Find where the given text appears and provide that cell's center as (x, y) coordinate. 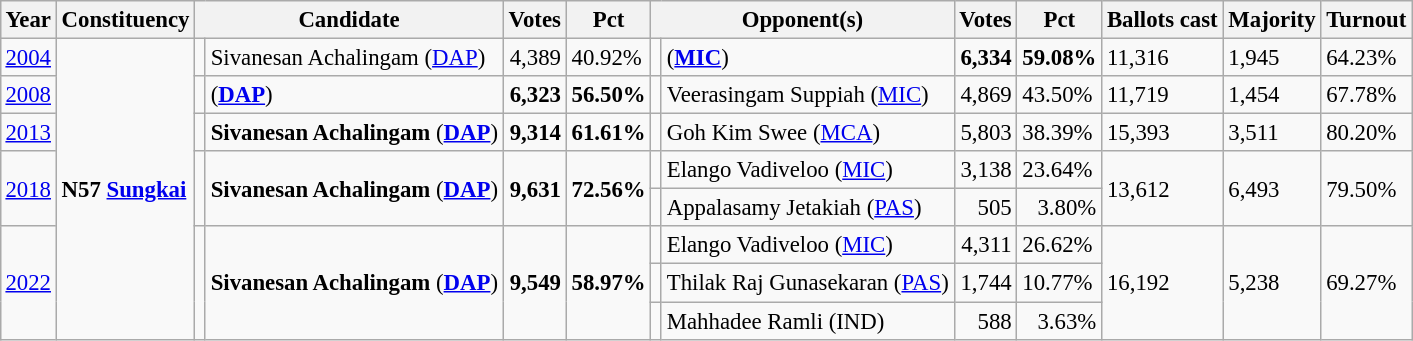
6,334 (986, 57)
79.50% (1366, 188)
56.50% (608, 95)
2008 (28, 95)
9,549 (534, 282)
Majority (1272, 20)
Mahhadee Ramli (IND) (808, 321)
3.63% (1060, 321)
1,454 (1272, 95)
11,719 (1162, 95)
(DAP) (354, 95)
9,631 (534, 188)
3.80% (1060, 208)
Candidate (350, 20)
64.23% (1366, 57)
(MIC) (808, 57)
10.77% (1060, 283)
Opponent(s) (802, 20)
58.97% (608, 282)
15,393 (1162, 133)
Thilak Raj Gunasekaran (PAS) (808, 283)
5,803 (986, 133)
6,323 (534, 95)
80.20% (1366, 133)
3,511 (1272, 133)
1,744 (986, 283)
67.78% (1366, 95)
61.61% (608, 133)
Ballots cast (1162, 20)
16,192 (1162, 282)
Goh Kim Swee (MCA) (808, 133)
2022 (28, 282)
6,493 (1272, 188)
505 (986, 208)
2018 (28, 188)
Constituency (125, 20)
588 (986, 321)
4,389 (534, 57)
38.39% (1060, 133)
1,945 (1272, 57)
2013 (28, 133)
3,138 (986, 170)
43.50% (1060, 95)
4,869 (986, 95)
13,612 (1162, 188)
40.92% (608, 57)
5,238 (1272, 282)
59.08% (1060, 57)
9,314 (534, 133)
4,311 (986, 245)
11,316 (1162, 57)
Turnout (1366, 20)
69.27% (1366, 282)
23.64% (1060, 170)
Year (28, 20)
Veerasingam Suppiah (MIC) (808, 95)
Appalasamy Jetakiah (PAS) (808, 208)
N57 Sungkai (125, 188)
26.62% (1060, 245)
72.56% (608, 188)
2004 (28, 57)
